Identify which cell holds the provided text, then report its (x, y) central coordinate. 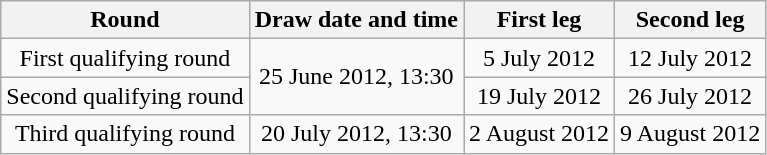
Round (125, 20)
First qualifying round (125, 58)
Second qualifying round (125, 96)
Second leg (690, 20)
26 July 2012 (690, 96)
19 July 2012 (540, 96)
2 August 2012 (540, 134)
First leg (540, 20)
20 July 2012, 13:30 (356, 134)
25 June 2012, 13:30 (356, 77)
Draw date and time (356, 20)
Third qualifying round (125, 134)
9 August 2012 (690, 134)
5 July 2012 (540, 58)
12 July 2012 (690, 58)
